Output the (x, y) coordinate of the center of the cell containing the given text.  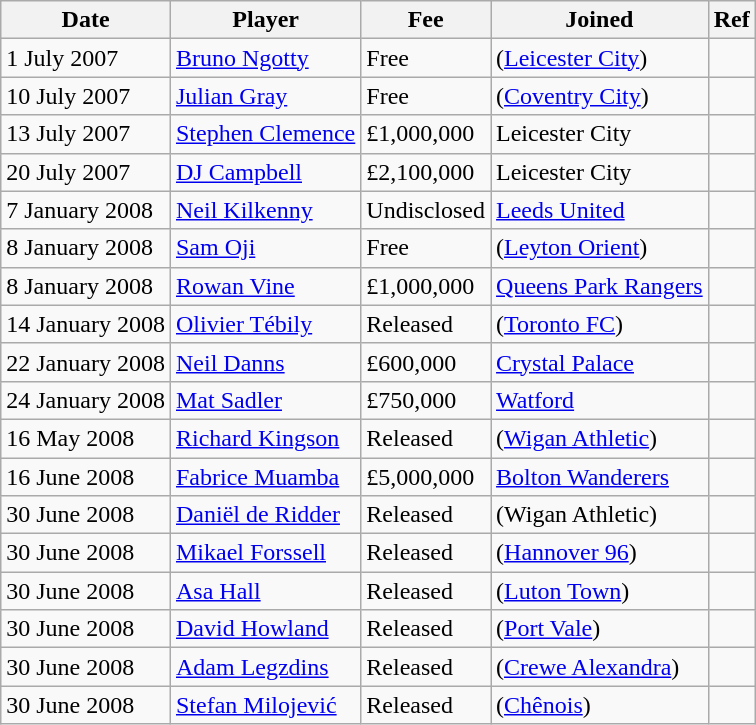
Rowan Vine (265, 286)
10 July 2007 (86, 96)
DJ Campbell (265, 172)
Fabrice Muamba (265, 477)
Mat Sadler (265, 400)
Crystal Palace (600, 362)
Julian Gray (265, 96)
13 July 2007 (86, 134)
20 July 2007 (86, 172)
22 January 2008 (86, 362)
Daniël de Ridder (265, 515)
£2,100,000 (426, 172)
Adam Legzdins (265, 667)
£750,000 (426, 400)
(Port Vale) (600, 629)
Joined (600, 20)
Olivier Tébily (265, 324)
(Leyton Orient) (600, 248)
(Hannover 96) (600, 553)
Fee (426, 20)
David Howland (265, 629)
Queens Park Rangers (600, 286)
(Toronto FC) (600, 324)
Asa Hall (265, 591)
(Leicester City) (600, 58)
£600,000 (426, 362)
Ref (732, 20)
(Chênois) (600, 705)
Richard Kingson (265, 438)
24 January 2008 (86, 400)
(Crewe Alexandra) (600, 667)
Player (265, 20)
16 June 2008 (86, 477)
Sam Oji (265, 248)
Date (86, 20)
(Coventry City) (600, 96)
Bruno Ngotty (265, 58)
£5,000,000 (426, 477)
Stephen Clemence (265, 134)
Watford (600, 400)
(Luton Town) (600, 591)
Undisclosed (426, 210)
7 January 2008 (86, 210)
Bolton Wanderers (600, 477)
1 July 2007 (86, 58)
Neil Danns (265, 362)
Mikael Forssell (265, 553)
Neil Kilkenny (265, 210)
Stefan Milojević (265, 705)
14 January 2008 (86, 324)
Leeds United (600, 210)
16 May 2008 (86, 438)
